Detect which cell encompasses the target text, then output its (x, y) center coordinate. 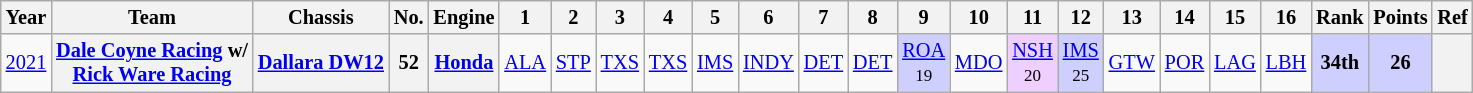
2021 (26, 63)
No. (409, 17)
INDY (768, 63)
Dale Coyne Racing w/Rick Ware Racing (152, 63)
8 (872, 17)
12 (1081, 17)
5 (715, 17)
Honda (464, 63)
Engine (464, 17)
15 (1235, 17)
IMS (715, 63)
Year (26, 17)
52 (409, 63)
STP (574, 63)
26 (1400, 63)
7 (824, 17)
10 (978, 17)
13 (1132, 17)
16 (1286, 17)
Rank (1340, 17)
4 (668, 17)
34th (1340, 63)
LAG (1235, 63)
1 (525, 17)
6 (768, 17)
11 (1032, 17)
MDO (978, 63)
Chassis (321, 17)
ROA19 (924, 63)
Points (1400, 17)
NSH20 (1032, 63)
9 (924, 17)
ALA (525, 63)
LBH (1286, 63)
3 (620, 17)
Dallara DW12 (321, 63)
Team (152, 17)
Ref (1452, 17)
POR (1184, 63)
14 (1184, 17)
GTW (1132, 63)
IMS25 (1081, 63)
2 (574, 17)
